Search for the cell housing the specified text and yield its (x, y) center coordinate. 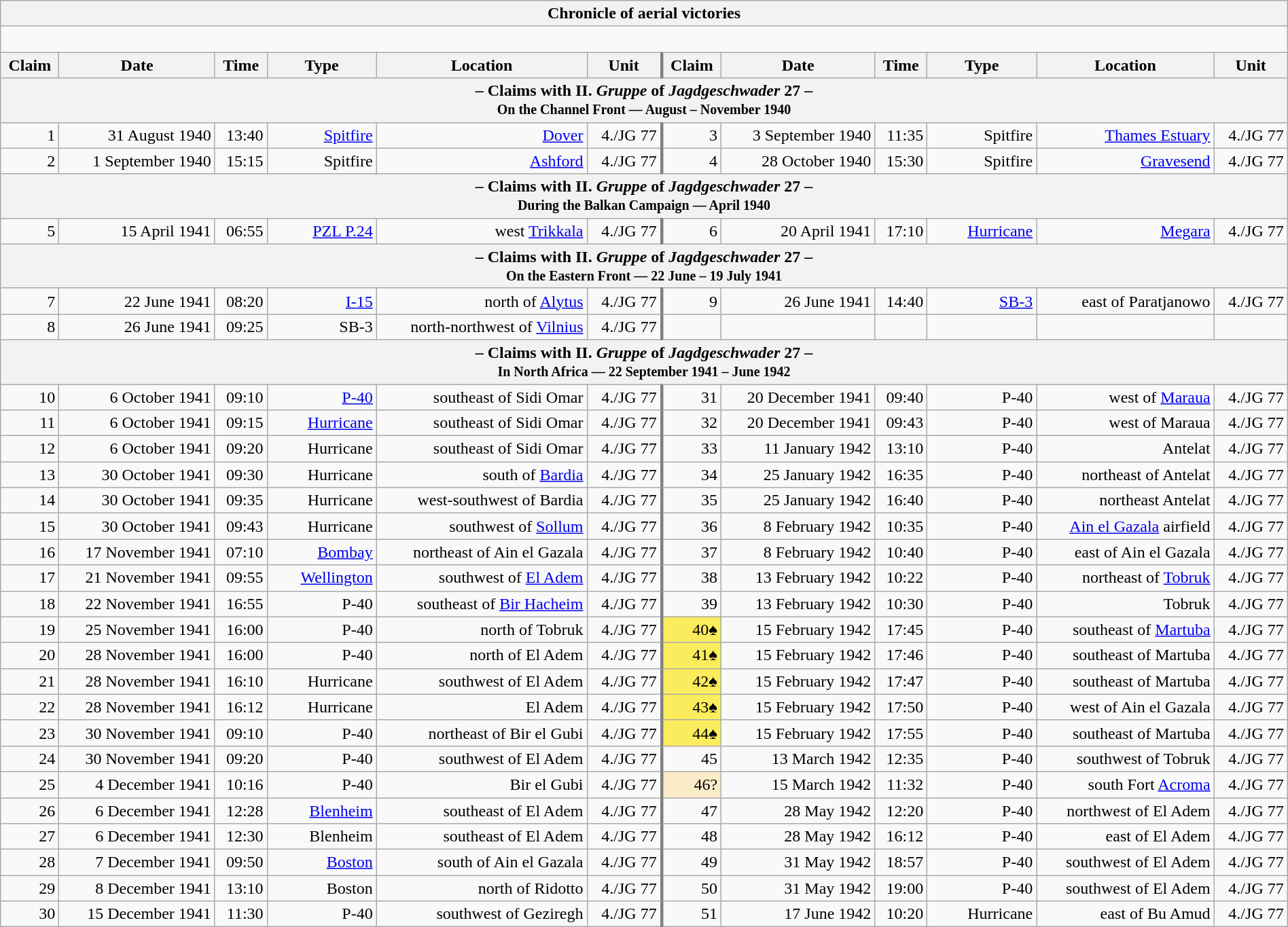
15:30 (901, 161)
18 (30, 604)
16 (30, 552)
10:16 (240, 784)
16:10 (240, 681)
east of Bu Amud (1125, 914)
north-northwest of Vilnius (482, 327)
Dover (482, 135)
17 November 1941 (137, 552)
– Claims with II. Gruppe of Jagdgeschwader 27 –On the Eastern Front — 22 June – 19 July 1941 (644, 266)
Tobruk (1125, 604)
Wellington (322, 578)
I-15 (322, 301)
6 (692, 231)
33 (692, 449)
Megara (1125, 231)
22 November 1941 (137, 604)
34 (692, 475)
south of Bardia (482, 475)
northeast of Ain el Gazala (482, 552)
25 (30, 784)
13:40 (240, 135)
35 (692, 501)
11 (30, 423)
10:40 (901, 552)
19:00 (901, 888)
west Trikkala (482, 231)
10 (30, 397)
22 (30, 707)
09:25 (240, 327)
17:46 (901, 655)
17:45 (901, 630)
11:30 (240, 914)
southwest of Geziregh (482, 914)
– Claims with II. Gruppe of Jagdgeschwader 27 –In North Africa — 22 September 1941 – June 1942 (644, 361)
15 December 1941 (137, 914)
10:35 (901, 526)
44♠ (692, 733)
Thames Estuary (1125, 135)
07:10 (240, 552)
17 (30, 578)
Ashford (482, 161)
southwest of Tobruk (1125, 759)
15 April 1941 (137, 231)
26 (30, 810)
09:35 (240, 501)
Antelat (1125, 449)
northwest of El Adem (1125, 810)
Bir el Gubi (482, 784)
31 (692, 397)
north of El Adem (482, 655)
3 September 1940 (798, 135)
12 (30, 449)
Ain el Gazala airfield (1125, 526)
17:55 (901, 733)
northeast Antelat (1125, 501)
east of Paratjanowo (1125, 301)
37 (692, 552)
16:55 (240, 604)
15 March 1942 (798, 784)
10:30 (901, 604)
09:30 (240, 475)
11:35 (901, 135)
09:15 (240, 423)
7 (30, 301)
4 December 1941 (137, 784)
west-southwest of Bardia (482, 501)
northeast of Bir el Gubi (482, 733)
east of El Adem (1125, 837)
– Claims with II. Gruppe of Jagdgeschwader 27 –During the Balkan Campaign — April 1940 (644, 196)
13 March 1942 (798, 759)
41♠ (692, 655)
– Claims with II. Gruppe of Jagdgeschwader 27 –On the Channel Front — August – November 1940 (644, 101)
32 (692, 423)
southeast of Bir Hacheim (482, 604)
12:28 (240, 810)
23 (30, 733)
west of Ain el Gazala (1125, 707)
10:22 (901, 578)
36 (692, 526)
17:10 (901, 231)
27 (30, 837)
42♠ (692, 681)
15:15 (240, 161)
47 (692, 810)
50 (692, 888)
14 (30, 501)
09:40 (901, 397)
northeast of Tobruk (1125, 578)
11:32 (901, 784)
south Fort Acroma (1125, 784)
09:55 (240, 578)
1 (30, 135)
8 (30, 327)
17:47 (901, 681)
south of Ain el Gazala (482, 862)
10:20 (901, 914)
08:20 (240, 301)
PZL P.24 (322, 231)
39 (692, 604)
2 (30, 161)
24 (30, 759)
7 December 1941 (137, 862)
29 (30, 888)
El Adem (482, 707)
Gravesend (1125, 161)
40♠ (692, 630)
12:20 (901, 810)
49 (692, 862)
06:55 (240, 231)
8 December 1941 (137, 888)
28 (30, 862)
48 (692, 837)
46? (692, 784)
21 (30, 681)
51 (692, 914)
1 September 1940 (137, 161)
Bombay (322, 552)
09:50 (240, 862)
22 June 1941 (137, 301)
31 August 1940 (137, 135)
18:57 (901, 862)
14:40 (901, 301)
southwest of Sollum (482, 526)
16:35 (901, 475)
north of Tobruk (482, 630)
19 (30, 630)
12:30 (240, 837)
9 (692, 301)
5 (30, 231)
12:35 (901, 759)
43♠ (692, 707)
15 (30, 526)
4 (692, 161)
northeast of Antelat (1125, 475)
north of Ridotto (482, 888)
16:40 (901, 501)
20 April 1941 (798, 231)
north of Alytus (482, 301)
20 (30, 655)
Chronicle of aerial victories (644, 14)
21 November 1941 (137, 578)
east of Ain el Gazala (1125, 552)
30 (30, 914)
38 (692, 578)
28 October 1940 (798, 161)
3 (692, 135)
45 (692, 759)
17 June 1942 (798, 914)
25 November 1941 (137, 630)
13 (30, 475)
11 January 1942 (798, 449)
17:50 (901, 707)
